Return [x, y] of the center of cell containing provided text 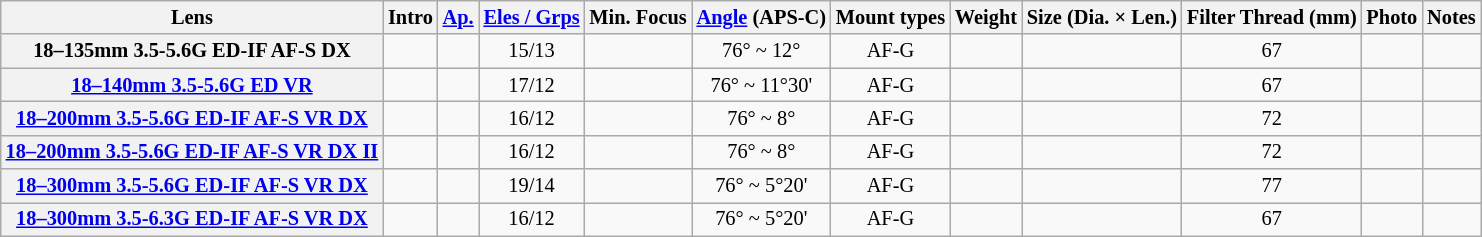
Angle (APS-C) [762, 17]
18–200mm 3.5-5.6G ED-IF AF-S VR DX II [192, 152]
Mount types [890, 17]
17/12 [532, 85]
18–140mm 3.5-5.6G ED VR [192, 85]
Notes [1451, 17]
Min. Focus [638, 17]
77 [1272, 186]
18–135mm 3.5-5.6G ED-IF AF-S DX [192, 51]
Size (Dia. × Len.) [1102, 17]
18–300mm 3.5-6.3G ED-IF AF-S VR DX [192, 219]
Eles / Grps [532, 17]
76° ~ 11°30' [762, 85]
Photo [1392, 17]
76° ~ 12° [762, 51]
18–200mm 3.5-5.6G ED-IF AF-S VR DX [192, 118]
15/13 [532, 51]
Filter Thread (mm) [1272, 17]
Intro [410, 17]
19/14 [532, 186]
Weight [986, 17]
Lens [192, 17]
Ap. [458, 17]
18–300mm 3.5-5.6G ED-IF AF-S VR DX [192, 186]
